Locate the cell with the specified text and output its (X, Y) center coordinate. 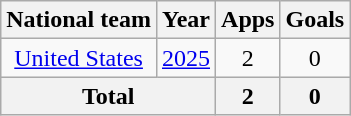
National team (79, 20)
Goals (315, 20)
2025 (186, 58)
Apps (248, 20)
Total (108, 96)
United States (79, 58)
Year (186, 20)
